Return the [X, Y] coordinate for the center point of the cell that contains the specified text.  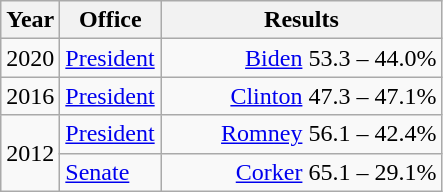
Results [302, 20]
Year [30, 20]
2016 [30, 96]
Romney 56.1 – 42.4% [302, 134]
2012 [30, 153]
2020 [30, 58]
Clinton 47.3 – 47.1% [302, 96]
Senate [110, 172]
Corker 65.1 – 29.1% [302, 172]
Biden 53.3 – 44.0% [302, 58]
Office [110, 20]
